Scan for the cell matching the given text and deliver its [x, y] coordinate at center. 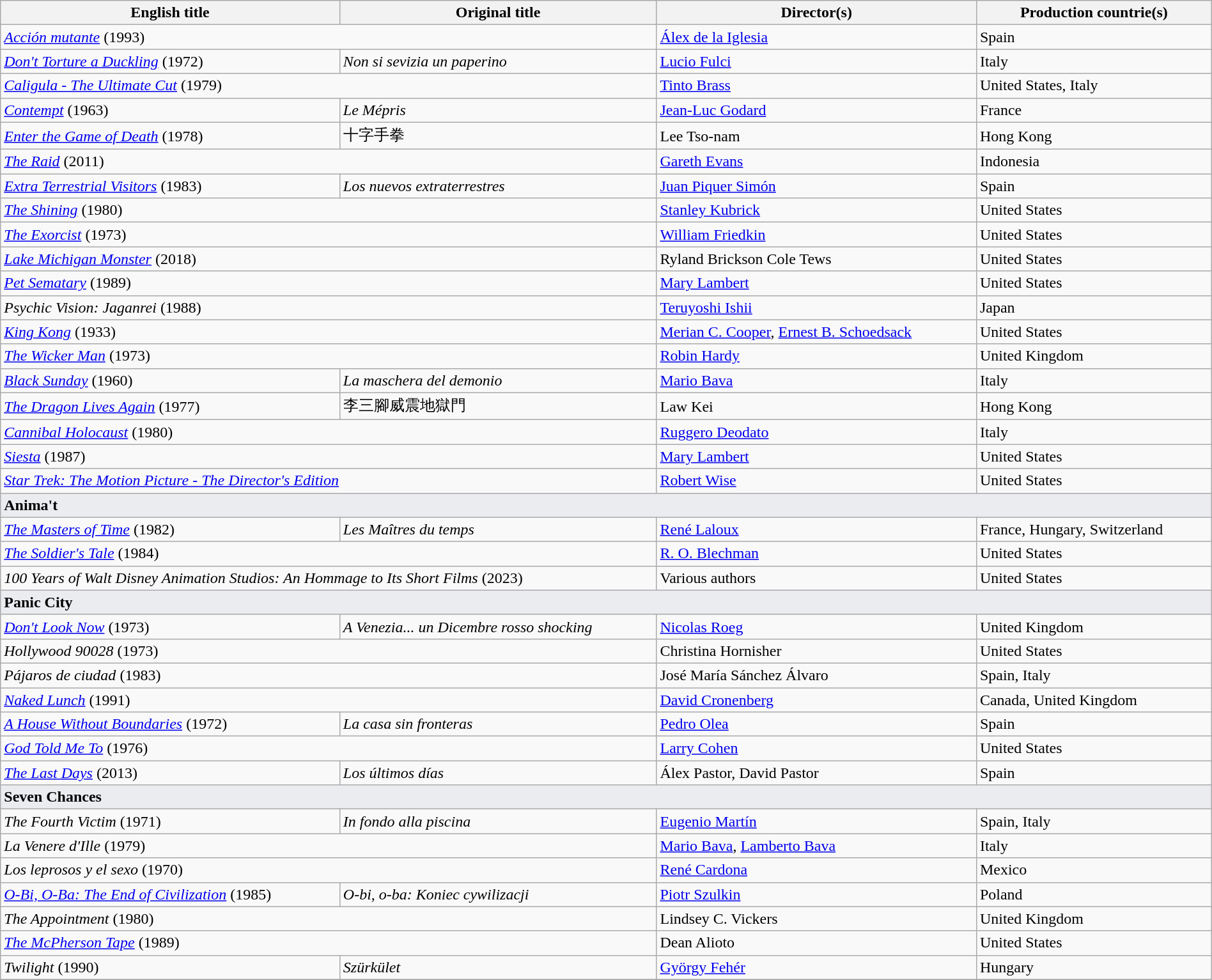
The Wicker Man (1973) [329, 356]
La maschera del demonio [498, 380]
100 Years of Walt Disney Animation Studios: An Hommage to Its Short Films (2023) [329, 578]
The Raid (2011) [329, 162]
Gareth Evans [816, 162]
Tinto Brass [816, 86]
France, Hungary, Switzerland [1094, 529]
O-Bi, O-Ba: The End of Civilization (1985) [170, 894]
The Appointment (1980) [329, 919]
La casa sin fronteras [498, 724]
God Told Me To (1976) [329, 749]
The Dragon Lives Again (1977) [170, 407]
Mario Bava, Lamberto Bava [816, 846]
Panic City [606, 602]
R. O. Blechman [816, 554]
The Exorcist (1973) [329, 235]
Japan [1094, 307]
Juan Piquer Simón [816, 186]
Les Maîtres du temps [498, 529]
Canada, United Kingdom [1094, 700]
La Venere d'Ille (1979) [329, 846]
Mexico [1094, 870]
Original title [498, 13]
Don't Look Now (1973) [170, 626]
Ruggero Deodato [816, 432]
Contempt (1963) [170, 110]
Christina Hornisher [816, 651]
A House Without Boundaries (1972) [170, 724]
Los últimos días [498, 773]
Ryland Brickson Cole Tews [816, 259]
O-bi, o-ba: Koniec cywilizacji [498, 894]
King Kong (1933) [329, 332]
United States, Italy [1094, 86]
René Laloux [816, 529]
The Shining (1980) [329, 210]
Robert Wise [816, 481]
René Cardona [816, 870]
The Fourth Victim (1971) [170, 821]
Twilight (1990) [170, 967]
Merian C. Cooper, Ernest B. Schoedsack [816, 332]
Larry Cohen [816, 749]
Pájaros de ciudad (1983) [329, 675]
David Cronenberg [816, 700]
Szürkület [498, 967]
Various authors [816, 578]
William Friedkin [816, 235]
Pedro Olea [816, 724]
Los leprosos y el sexo (1970) [329, 870]
The McPherson Tape (1989) [329, 943]
Indonesia [1094, 162]
Star Trek: The Motion Picture - The Director's Edition [329, 481]
The Soldier's Tale (1984) [329, 554]
José María Sánchez Álvaro [816, 675]
Director(s) [816, 13]
Los nuevos extraterrestres [498, 186]
Eugenio Martín [816, 821]
Enter the Game of Death (1978) [170, 136]
Black Sunday (1960) [170, 380]
Poland [1094, 894]
Álex Pastor, David Pastor [816, 773]
Jean-Luc Godard [816, 110]
Stanley Kubrick [816, 210]
Lake Michigan Monster (2018) [329, 259]
Non si sevizia un paperino [498, 61]
Psychic Vision: Jaganrei (1988) [329, 307]
France [1094, 110]
Dean Alioto [816, 943]
Nicolas Roeg [816, 626]
Extra Terrestrial Visitors (1983) [170, 186]
Caligula - The Ultimate Cut (1979) [329, 86]
Naked Lunch (1991) [329, 700]
Law Kei [816, 407]
English title [170, 13]
A Venezia... un Dicembre rosso shocking [498, 626]
Mario Bava [816, 380]
Seven Chances [606, 797]
Piotr Szulkin [816, 894]
The Last Days (2013) [170, 773]
Álex de la Iglesia [816, 37]
Hollywood 90028 (1973) [329, 651]
Hungary [1094, 967]
The Masters of Time (1982) [170, 529]
Lindsey C. Vickers [816, 919]
Robin Hardy [816, 356]
十字手拳 [498, 136]
György Fehér [816, 967]
Production countrie(s) [1094, 13]
Lee Tso-nam [816, 136]
Acción mutante (1993) [329, 37]
Teruyoshi Ishii [816, 307]
Cannibal Holocaust (1980) [329, 432]
Le Mépris [498, 110]
Siesta (1987) [329, 456]
李三腳威震地獄門 [498, 407]
Don't Torture a Duckling (1972) [170, 61]
Pet Sematary (1989) [329, 283]
Anima't [606, 505]
Lucio Fulci [816, 61]
In fondo alla piscina [498, 821]
